Scan for the cell matching the given text and deliver its [x, y] coordinate at center. 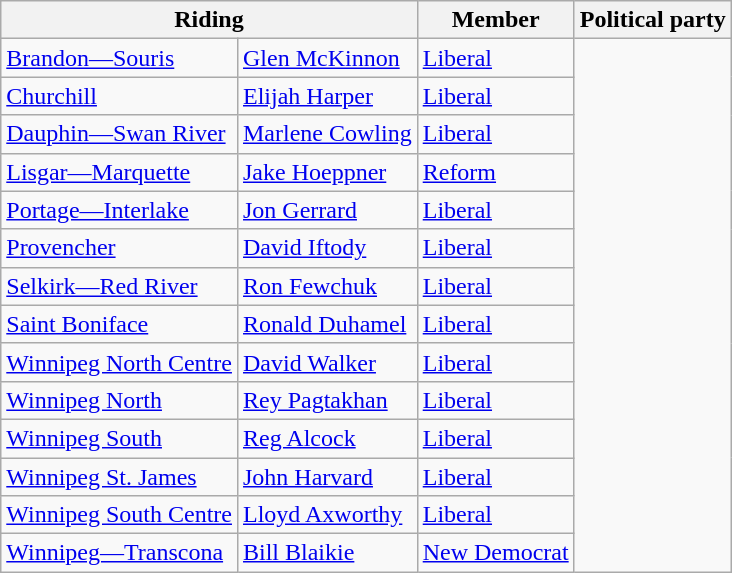
Jon Gerrard [327, 210]
Selkirk—Red River [120, 286]
David Walker [327, 362]
New Democrat [496, 553]
Winnipeg North Centre [120, 362]
Winnipeg St. James [120, 477]
Jake Hoeppner [327, 172]
Brandon—Souris [120, 58]
Winnipeg—Transcona [120, 553]
David Iftody [327, 248]
Dauphin—Swan River [120, 134]
Winnipeg South [120, 438]
Churchill [120, 96]
Reg Alcock [327, 438]
Lisgar—Marquette [120, 172]
John Harvard [327, 477]
Political party [652, 20]
Ronald Duhamel [327, 324]
Reform [496, 172]
Winnipeg North [120, 400]
Glen McKinnon [327, 58]
Provencher [120, 248]
Riding [209, 20]
Ron Fewchuk [327, 286]
Lloyd Axworthy [327, 515]
Rey Pagtakhan [327, 400]
Bill Blaikie [327, 553]
Marlene Cowling [327, 134]
Saint Boniface [120, 324]
Elijah Harper [327, 96]
Winnipeg South Centre [120, 515]
Member [496, 20]
Portage—Interlake [120, 210]
